Locate the cell with the specified text and output its (X, Y) center coordinate. 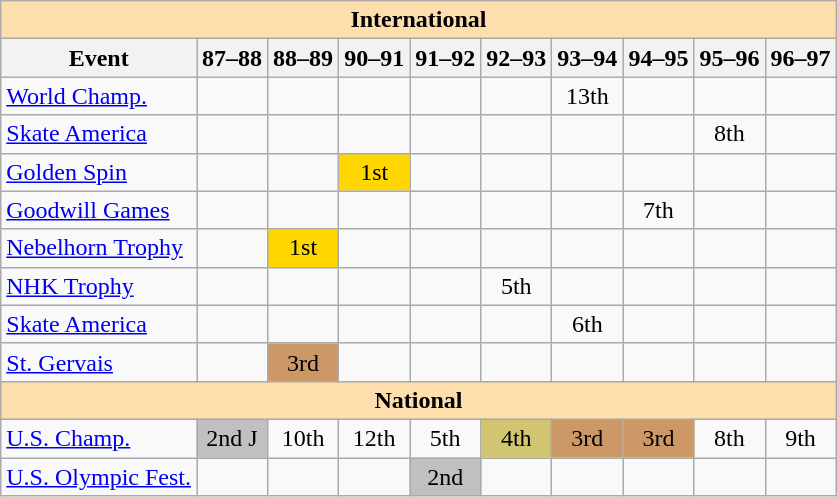
U.S. Champ. (99, 438)
96–97 (800, 58)
NHK Trophy (99, 286)
Golden Spin (99, 172)
13th (588, 96)
Goodwill Games (99, 210)
St. Gervais (99, 362)
6th (588, 324)
88–89 (304, 58)
Event (99, 58)
2nd J (232, 438)
87–88 (232, 58)
90–91 (374, 58)
U.S. Olympic Fest. (99, 477)
International (418, 20)
9th (800, 438)
National (418, 400)
4th (516, 438)
92–93 (516, 58)
World Champ. (99, 96)
10th (304, 438)
Nebelhorn Trophy (99, 248)
2nd (446, 477)
95–96 (730, 58)
91–92 (446, 58)
94–95 (658, 58)
12th (374, 438)
7th (658, 210)
93–94 (588, 58)
